Identify which cell holds the provided text, then report its [X, Y] central coordinate. 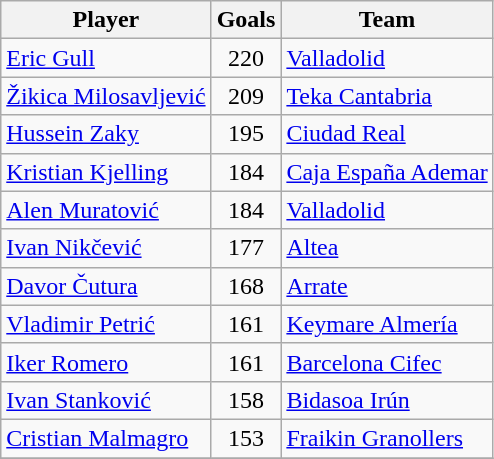
177 [246, 248]
158 [246, 400]
Fraikin Granollers [387, 438]
Goals [246, 20]
Kristian Kjelling [106, 172]
168 [246, 286]
Eric Gull [106, 58]
Alen Muratović [106, 210]
Ivan Stanković [106, 400]
Ciudad Real [387, 134]
Caja España Ademar [387, 172]
153 [246, 438]
Player [106, 20]
209 [246, 96]
Team [387, 20]
Altea [387, 248]
Barcelona Cifec [387, 362]
Iker Romero [106, 362]
Vladimir Petrić [106, 324]
220 [246, 58]
Žikica Milosavljević [106, 96]
Arrate [387, 286]
Hussein Zaky [106, 134]
Bidasoa Irún [387, 400]
Ivan Nikčević [106, 248]
Davor Čutura [106, 286]
Teka Cantabria [387, 96]
Keymare Almería [387, 324]
Cristian Malmagro [106, 438]
195 [246, 134]
